Detect which cell encompasses the target text, then output its (X, Y) center coordinate. 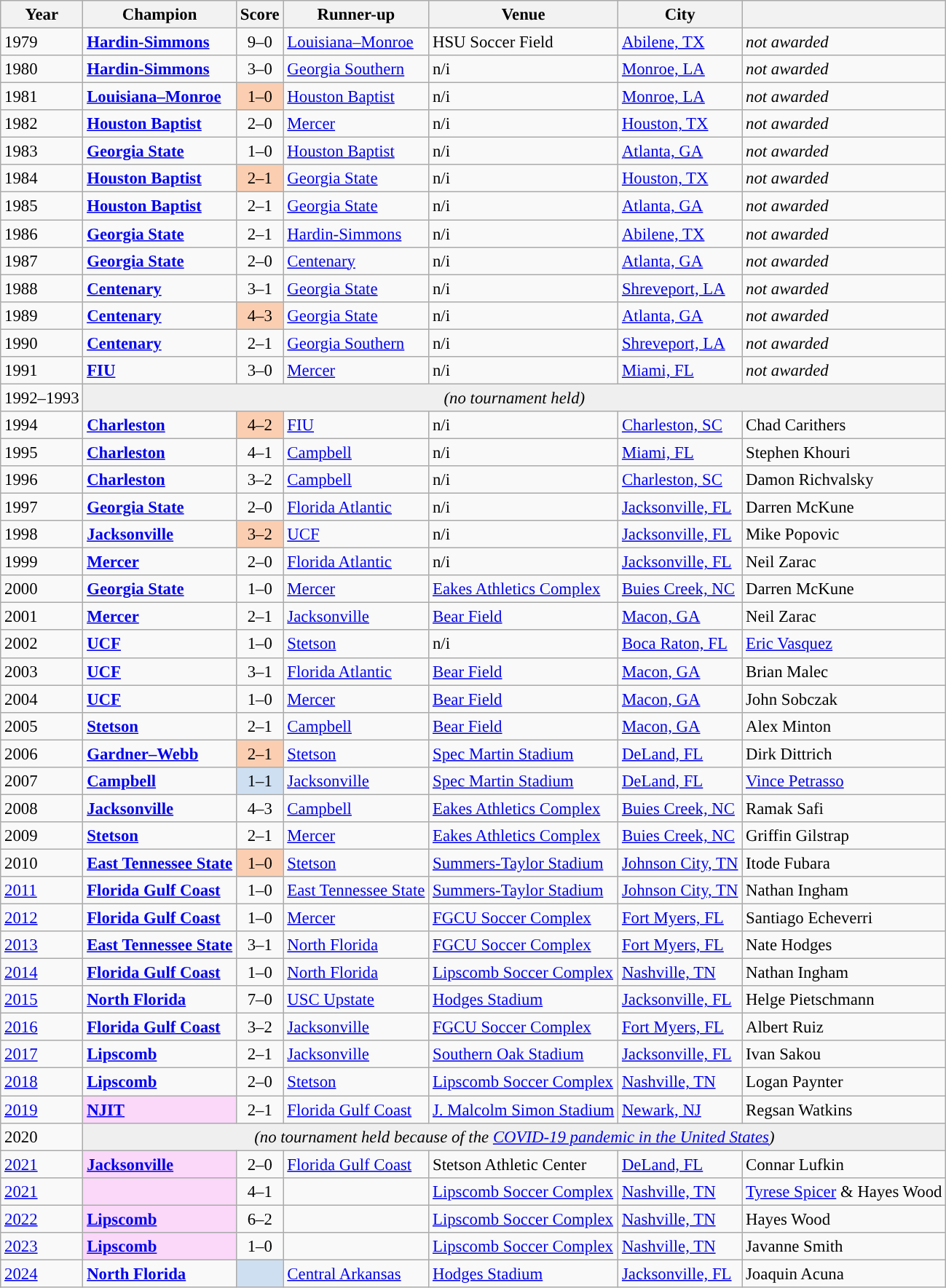
1980 (42, 69)
1989 (42, 315)
6–2 (259, 1219)
2016 (42, 1027)
Central Arkansas (356, 1273)
Ivan Sakou (844, 1055)
2013 (42, 945)
Dirk Dittrich (844, 754)
Albert Ruiz (844, 1027)
2009 (42, 836)
Chad Carithers (844, 425)
Itode Fubara (844, 863)
1999 (42, 562)
Eric Vasquez (844, 644)
Gardner–Webb (160, 754)
2018 (42, 1082)
Santiago Echeverri (844, 918)
Year (42, 15)
Newark, NJ (680, 1110)
Tyrese Spicer & Hayes Wood (844, 1191)
2000 (42, 589)
Score (259, 15)
2004 (42, 699)
2007 (42, 781)
1984 (42, 178)
HSU Soccer Field (524, 42)
2008 (42, 808)
7–0 (259, 1000)
Mike Popovic (844, 534)
2020 (42, 1137)
Hayes Wood (844, 1219)
2003 (42, 671)
1997 (42, 507)
2012 (42, 918)
2019 (42, 1110)
1990 (42, 343)
9–0 (259, 42)
Regsan Watkins (844, 1110)
1991 (42, 371)
2011 (42, 890)
Boca Raton, FL (680, 644)
1988 (42, 288)
1–1 (259, 781)
1985 (42, 206)
1982 (42, 124)
Brian Malec (844, 671)
2024 (42, 1273)
1983 (42, 151)
2023 (42, 1246)
2017 (42, 1055)
2014 (42, 973)
Vince Petrasso (844, 781)
Alex Minton (844, 726)
Stephen Khouri (844, 452)
Venue (524, 15)
Ramak Safi (844, 808)
1998 (42, 534)
2006 (42, 754)
(no tournament held) (514, 398)
Javanne Smith (844, 1246)
City (680, 15)
USC Upstate (356, 1000)
2001 (42, 617)
2015 (42, 1000)
NJIT (160, 1110)
Nate Hodges (844, 945)
2010 (42, 863)
John Sobczak (844, 699)
1995 (42, 452)
Connar Lufkin (844, 1164)
1996 (42, 480)
(no tournament held because of the COVID-19 pandemic in the United States) (514, 1137)
Griffin Gilstrap (844, 836)
1992–1993 (42, 398)
Champion (160, 15)
Southern Oak Stadium (524, 1055)
Helge Pietschmann (844, 1000)
1987 (42, 261)
Joaquin Acuna (844, 1273)
1994 (42, 425)
Stetson Athletic Center (524, 1164)
Logan Paynter (844, 1082)
2005 (42, 726)
2022 (42, 1219)
Runner-up (356, 15)
1979 (42, 42)
4–2 (259, 425)
1986 (42, 234)
2002 (42, 644)
J. Malcolm Simon Stadium (524, 1110)
Damon Richvalsky (844, 480)
1981 (42, 97)
